Provide the [x, y] coordinate of the cell's center where the given text is located.  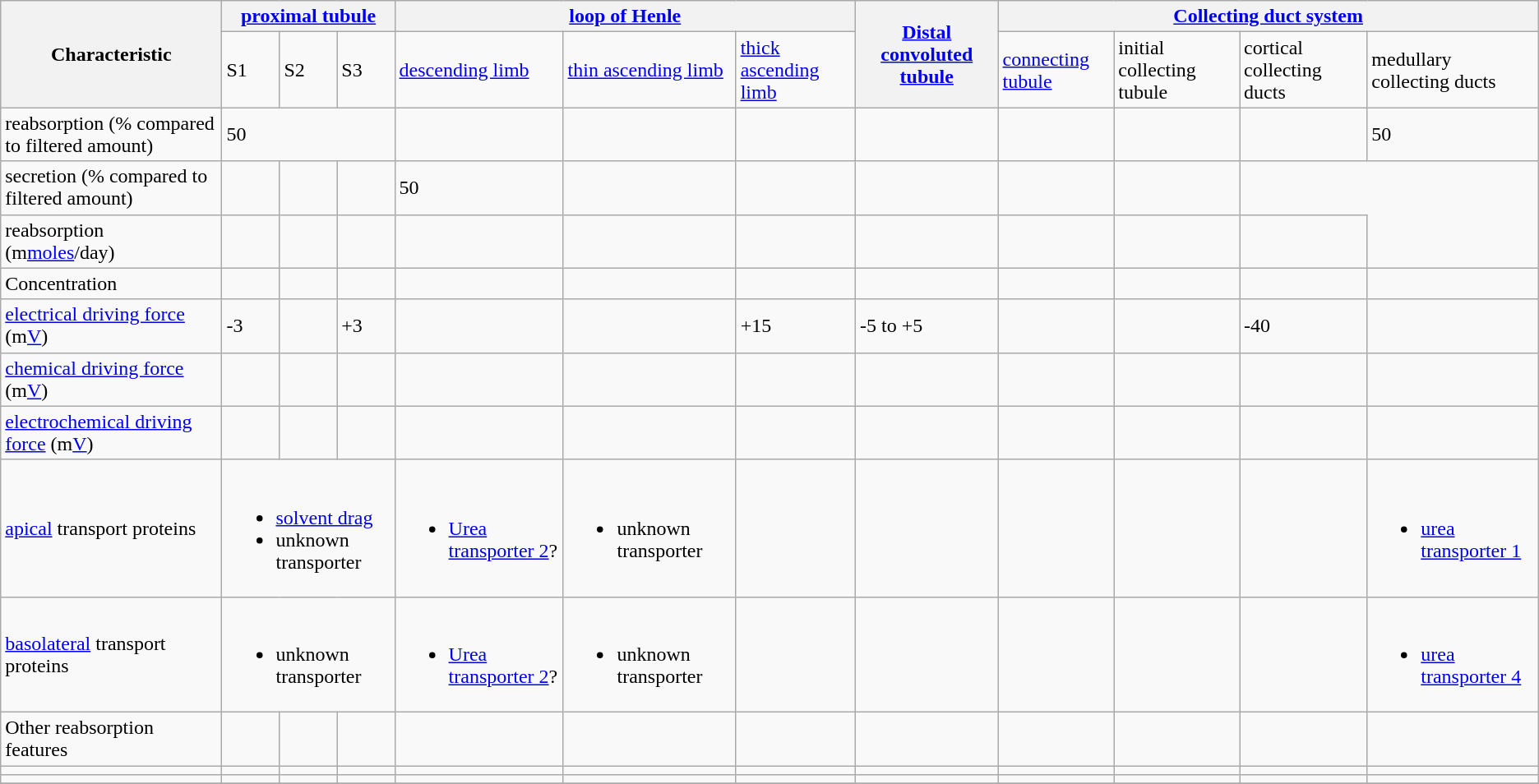
electrical driving force (mV) [112, 325]
medullary collecting ducts [1453, 70]
-5 to +5 [927, 325]
S2 [308, 70]
S3 [366, 70]
thin ascending limb [649, 70]
electrochemical driving force (mV) [112, 432]
reabsorption (mmoles/day) [112, 242]
Concentration [112, 284]
reabsorption (% compared to filtered amount) [112, 135]
apical transport proteins [112, 528]
proximal tubule [308, 16]
Characteristic [112, 54]
initial collecting tubule [1177, 70]
Other reabsorption features [112, 738]
+15 [796, 325]
cortical collecting ducts [1304, 70]
thick ascending limb [796, 70]
connecting tubule [1056, 70]
urea transporter 4 [1453, 654]
+3 [366, 325]
basolateral transport proteins [112, 654]
chemical driving force (mV) [112, 380]
urea transporter 1 [1453, 528]
S1 [251, 70]
Collecting duct system [1268, 16]
loop of Henle [625, 16]
solvent dragunknown transporter [308, 528]
-3 [251, 325]
descending limb [478, 70]
Distal convoluted tubule [927, 54]
-40 [1304, 325]
secretion (% compared to filtered amount) [112, 187]
